Return the [X, Y] coordinate for the center point of the cell that contains the specified text.  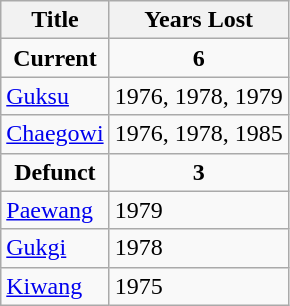
Defunct [55, 172]
3 [198, 172]
1976, 1978, 1985 [198, 134]
Paewang [55, 210]
Guksu [55, 96]
1976, 1978, 1979 [198, 96]
6 [198, 58]
1975 [198, 286]
Gukgi [55, 248]
1978 [198, 248]
Title [55, 20]
Current [55, 58]
Chaegowi [55, 134]
Kiwang [55, 286]
1979 [198, 210]
Years Lost [198, 20]
